For the text-containing cell, return its midpoint in (X, Y) coordinate format. 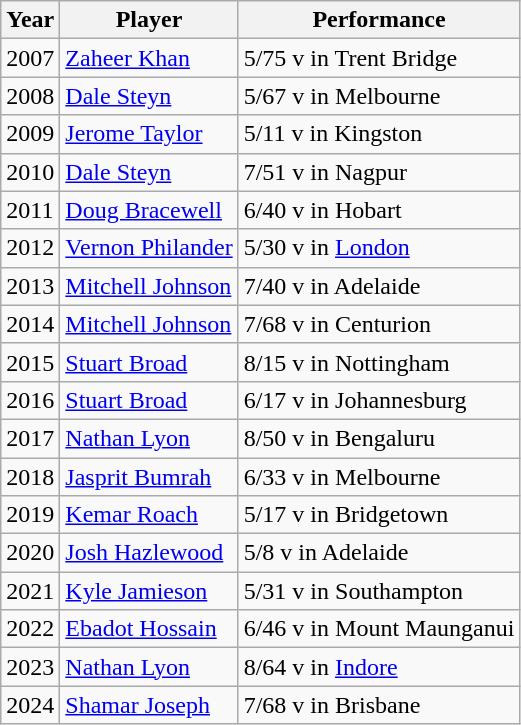
2013 (30, 286)
Kyle Jamieson (149, 591)
2008 (30, 96)
2014 (30, 324)
Kemar Roach (149, 515)
5/75 v in Trent Bridge (379, 58)
Year (30, 20)
Zaheer Khan (149, 58)
Player (149, 20)
Vernon Philander (149, 248)
Performance (379, 20)
2024 (30, 705)
2007 (30, 58)
7/68 v in Brisbane (379, 705)
6/40 v in Hobart (379, 210)
8/50 v in Bengaluru (379, 438)
5/30 v in London (379, 248)
Jerome Taylor (149, 134)
5/17 v in Bridgetown (379, 515)
5/11 v in Kingston (379, 134)
5/31 v in Southampton (379, 591)
2010 (30, 172)
2019 (30, 515)
2012 (30, 248)
Josh Hazlewood (149, 553)
Jasprit Bumrah (149, 477)
2018 (30, 477)
8/64 v in Indore (379, 667)
Shamar Joseph (149, 705)
2017 (30, 438)
6/17 v in Johannesburg (379, 400)
Doug Bracewell (149, 210)
2009 (30, 134)
2016 (30, 400)
7/40 v in Adelaide (379, 286)
5/67 v in Melbourne (379, 96)
2021 (30, 591)
7/51 v in Nagpur (379, 172)
5/8 v in Adelaide (379, 553)
2015 (30, 362)
6/46 v in Mount Maunganui (379, 629)
Ebadot Hossain (149, 629)
8/15 v in Nottingham (379, 362)
6/33 v in Melbourne (379, 477)
2011 (30, 210)
2023 (30, 667)
2022 (30, 629)
7/68 v in Centurion (379, 324)
2020 (30, 553)
